Return the (X, Y) coordinate for the center point of the cell that contains the specified text.  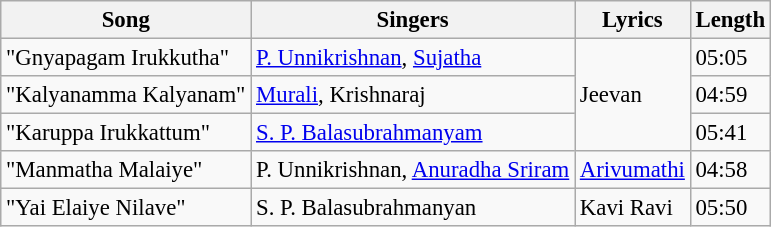
Arivumathi (633, 170)
Lyrics (633, 20)
"Karuppa Irukkattum" (126, 133)
P. Unnikrishnan, Sujatha (413, 58)
"Gnyapagam Irukkutha" (126, 58)
S. P. Balasubrahmanyam (413, 133)
"Manmatha Malaiye" (126, 170)
05:41 (730, 133)
Song (126, 20)
04:59 (730, 95)
S. P. Balasubrahmanyan (413, 208)
"Yai Elaiye Nilave" (126, 208)
05:50 (730, 208)
"Kalyanamma Kalyanam" (126, 95)
Length (730, 20)
Jeevan (633, 96)
Kavi Ravi (633, 208)
P. Unnikrishnan, Anuradha Sriram (413, 170)
Singers (413, 20)
05:05 (730, 58)
04:58 (730, 170)
Murali, Krishnaraj (413, 95)
